Output the (x, y) coordinate of the center of the cell containing the given text.  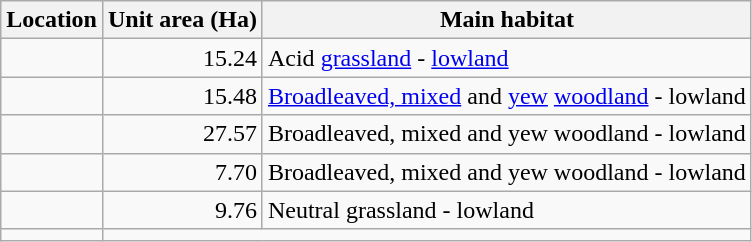
Main habitat (506, 20)
Neutral grassland - lowland (506, 210)
Location (52, 20)
9.76 (182, 210)
15.24 (182, 58)
Unit area (Ha) (182, 20)
27.57 (182, 134)
Acid grassland - lowland (506, 58)
7.70 (182, 172)
15.48 (182, 96)
